Determine the [X, Y] coordinate at the center of the cell enclosing the given text.  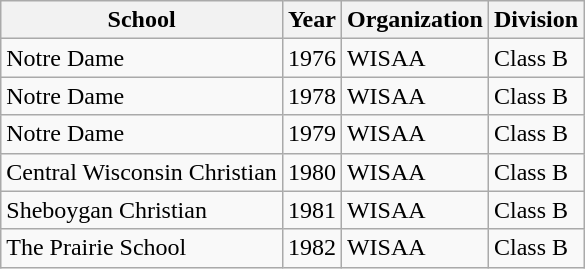
1982 [312, 248]
Year [312, 20]
1978 [312, 96]
1981 [312, 210]
Organization [414, 20]
1976 [312, 58]
The Prairie School [142, 248]
Division [536, 20]
1980 [312, 172]
1979 [312, 134]
Sheboygan Christian [142, 210]
Central Wisconsin Christian [142, 172]
School [142, 20]
